From the cell containing the given text, extract its center point as (x, y) coordinate. 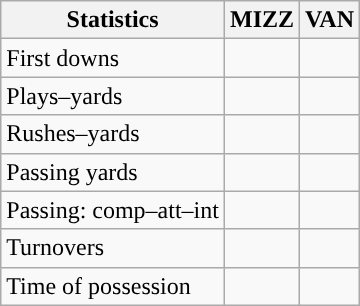
Statistics (113, 20)
Passing yards (113, 172)
Plays–yards (113, 96)
MIZZ (262, 20)
Passing: comp–att–int (113, 210)
Rushes–yards (113, 134)
VAN (330, 20)
First downs (113, 58)
Time of possession (113, 286)
Turnovers (113, 248)
